Search for the cell housing the specified text and yield its (x, y) center coordinate. 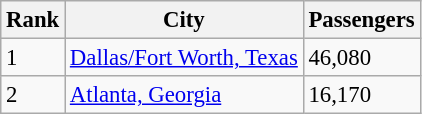
1 (33, 58)
City (184, 20)
Passengers (362, 20)
16,170 (362, 95)
Atlanta, Georgia (184, 95)
2 (33, 95)
46,080 (362, 58)
Rank (33, 20)
Dallas/Fort Worth, Texas (184, 58)
